Extract the [X, Y] coordinate from the center of the cell holding the provided text.  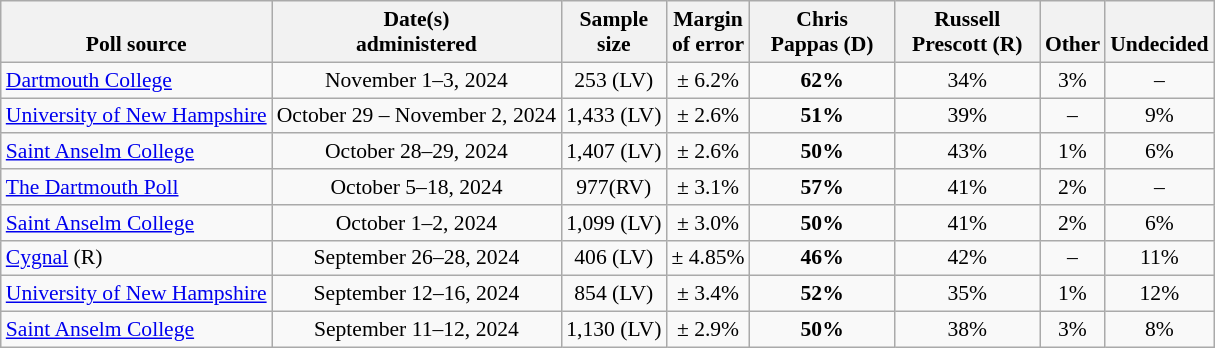
September 11–12, 2024 [417, 330]
November 1–3, 2024 [417, 80]
39% [968, 116]
Undecided [1159, 32]
1,433 (LV) [614, 116]
October 5–18, 2024 [417, 187]
± 2.9% [708, 330]
34% [968, 80]
Date(s)administered [417, 32]
62% [822, 80]
± 3.4% [708, 294]
RussellPrescott (R) [968, 32]
Other [1072, 32]
46% [822, 258]
October 28–29, 2024 [417, 152]
11% [1159, 258]
± 6.2% [708, 80]
12% [1159, 294]
1,099 (LV) [614, 223]
977(RV) [614, 187]
1,407 (LV) [614, 152]
September 26–28, 2024 [417, 258]
Cygnal (R) [136, 258]
Dartmouth College [136, 80]
42% [968, 258]
38% [968, 330]
8% [1159, 330]
The Dartmouth Poll [136, 187]
51% [822, 116]
ChrisPappas (D) [822, 32]
± 4.85% [708, 258]
406 (LV) [614, 258]
9% [1159, 116]
253 (LV) [614, 80]
1,130 (LV) [614, 330]
September 12–16, 2024 [417, 294]
43% [968, 152]
Poll source [136, 32]
Marginof error [708, 32]
57% [822, 187]
52% [822, 294]
854 (LV) [614, 294]
October 1–2, 2024 [417, 223]
± 3.1% [708, 187]
October 29 – November 2, 2024 [417, 116]
35% [968, 294]
Samplesize [614, 32]
± 3.0% [708, 223]
